Find where the given text appears and provide that cell's center as [x, y] coordinate. 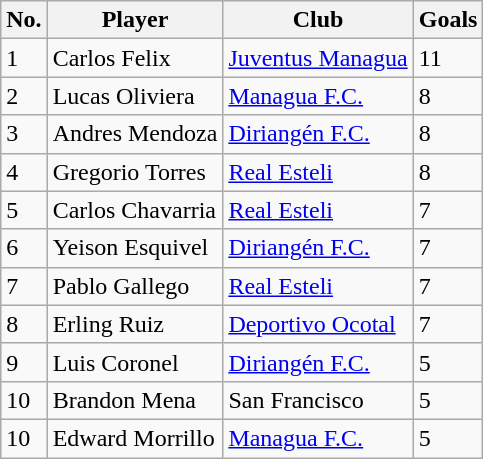
Brandon Mena [135, 400]
1 [24, 58]
Lucas Oliviera [135, 96]
Erling Ruiz [135, 324]
Edward Morrillo [135, 438]
6 [24, 248]
No. [24, 20]
Gregorio Torres [135, 172]
Yeison Esquivel [135, 248]
Player [135, 20]
San Francisco [318, 400]
Goals [448, 20]
11 [448, 58]
Pablo Gallego [135, 286]
Luis Coronel [135, 362]
2 [24, 96]
Deportivo Ocotal [318, 324]
Andres Mendoza [135, 134]
Carlos Felix [135, 58]
9 [24, 362]
Juventus Managua [318, 58]
Club [318, 20]
3 [24, 134]
Carlos Chavarria [135, 210]
4 [24, 172]
